Find where the given text appears and provide that cell's center as [X, Y] coordinate. 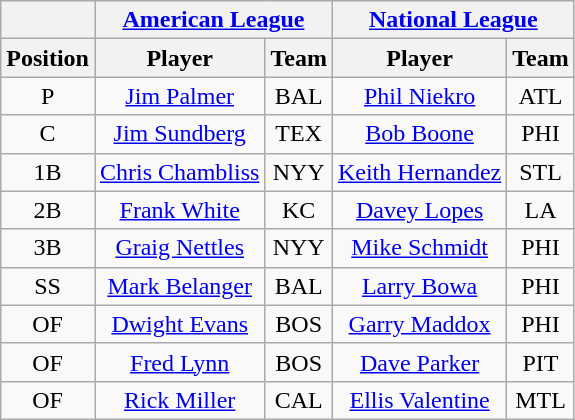
3B [48, 248]
Bob Boone [419, 134]
Jim Sundberg [179, 134]
CAL [299, 400]
Mike Schmidt [419, 248]
ATL [541, 96]
Position [48, 58]
American League [213, 20]
P [48, 96]
Chris Chambliss [179, 172]
STL [541, 172]
Larry Bowa [419, 286]
PIT [541, 362]
Ellis Valentine [419, 400]
Mark Belanger [179, 286]
Garry Maddox [419, 324]
Davey Lopes [419, 210]
National League [453, 20]
Keith Hernandez [419, 172]
1B [48, 172]
LA [541, 210]
Dwight Evans [179, 324]
KC [299, 210]
Dave Parker [419, 362]
Jim Palmer [179, 96]
Phil Niekro [419, 96]
C [48, 134]
MTL [541, 400]
2B [48, 210]
SS [48, 286]
Fred Lynn [179, 362]
Frank White [179, 210]
TEX [299, 134]
Graig Nettles [179, 248]
Rick Miller [179, 400]
